Scan for the cell matching the given text and deliver its [X, Y] coordinate at center. 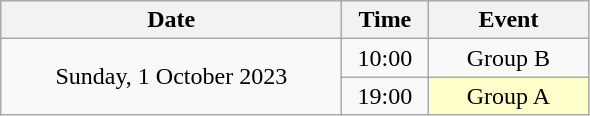
Date [172, 20]
Sunday, 1 October 2023 [172, 77]
Event [508, 20]
10:00 [385, 58]
Group A [508, 96]
19:00 [385, 96]
Time [385, 20]
Group B [508, 58]
